For the text-containing cell, return its midpoint in (X, Y) coordinate format. 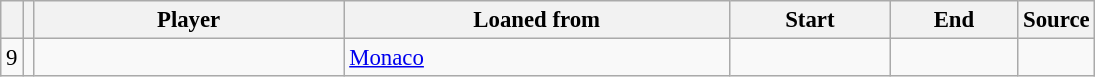
Player (188, 20)
Source (1056, 20)
End (954, 20)
Monaco (537, 58)
9 (12, 58)
Start (810, 20)
Loaned from (537, 20)
